Return the [x, y] coordinate for the center point of the cell that contains the specified text.  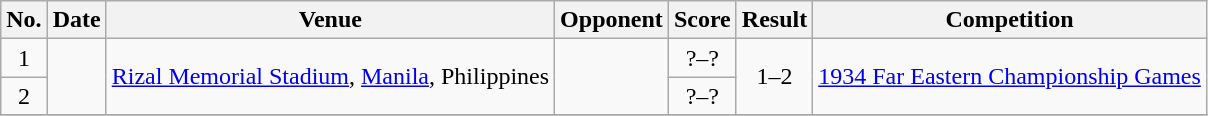
1934 Far Eastern Championship Games [1010, 77]
Competition [1010, 20]
2 [24, 96]
Venue [330, 20]
Score [702, 20]
1 [24, 58]
Rizal Memorial Stadium, Manila, Philippines [330, 77]
1–2 [774, 77]
No. [24, 20]
Result [774, 20]
Date [76, 20]
Opponent [612, 20]
